Search for the cell housing the specified text and yield its [x, y] center coordinate. 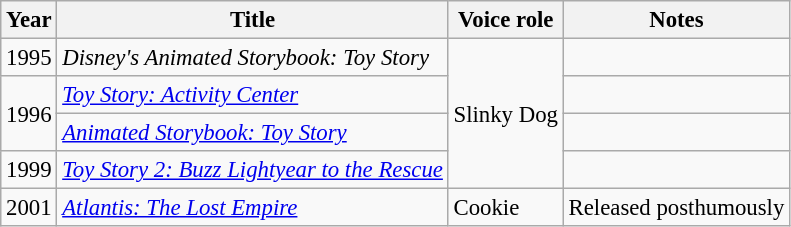
Title [252, 20]
1995 [29, 58]
Voice role [506, 20]
1999 [29, 170]
Animated Storybook: Toy Story [252, 133]
2001 [29, 208]
Atlantis: The Lost Empire [252, 208]
Toy Story: Activity Center [252, 95]
Slinky Dog [506, 114]
Year [29, 20]
Released posthumously [676, 208]
Disney's Animated Storybook: Toy Story [252, 58]
1996 [29, 114]
Toy Story 2: Buzz Lightyear to the Rescue [252, 170]
Notes [676, 20]
Cookie [506, 208]
